Extract the (x, y) coordinate from the center of the cell holding the provided text.  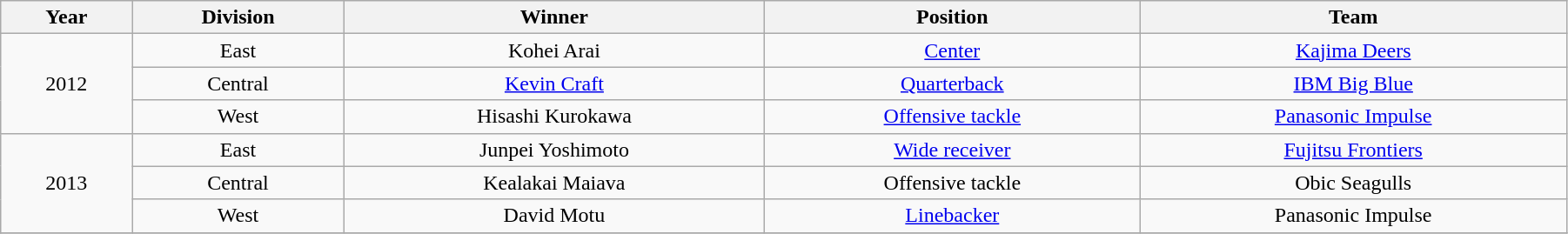
Team (1353, 17)
Kajima Deers (1353, 50)
2012 (66, 84)
Linebacker (952, 216)
Kohei Arai (554, 50)
Junpei Yoshimoto (554, 150)
Year (66, 17)
Wide receiver (952, 150)
IBM Big Blue (1353, 84)
2013 (66, 183)
Quarterback (952, 84)
Kevin Craft (554, 84)
Winner (554, 17)
Kealakai Maiava (554, 183)
Division (238, 17)
Hisashi Kurokawa (554, 117)
Fujitsu Frontiers (1353, 150)
Position (952, 17)
Center (952, 50)
David Motu (554, 216)
Obic Seagulls (1353, 183)
